Return [X, Y] of the center of cell containing provided text 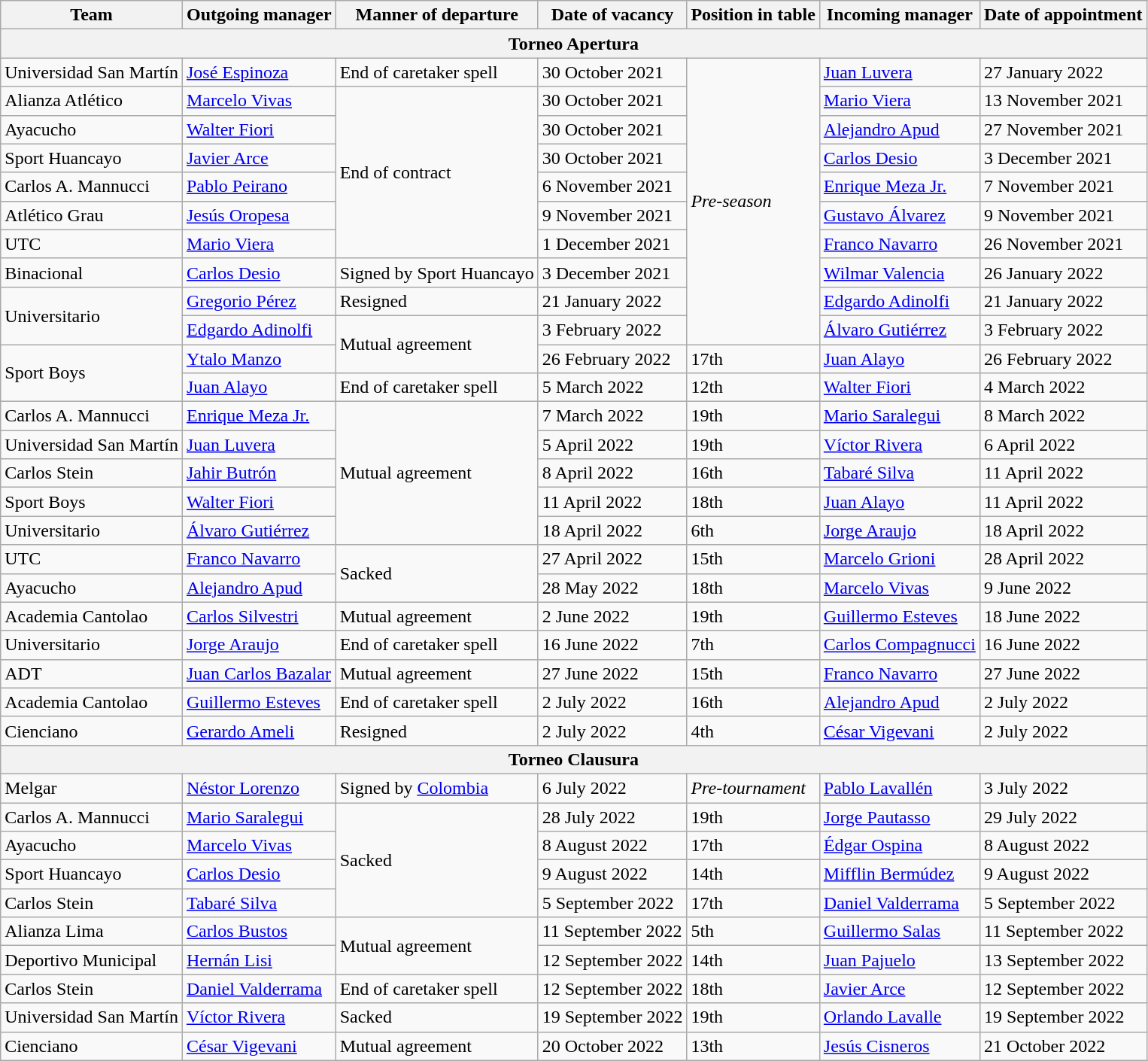
6 November 2021 [612, 187]
Pablo Lavallén [900, 788]
Deportivo Municipal [92, 960]
9 June 2022 [1063, 588]
Carlos Silvestri [259, 616]
Position in table [753, 15]
Pre-season [753, 202]
6 July 2022 [612, 788]
Néstor Lorenzo [259, 788]
José Espinoza [259, 72]
Binacional [92, 272]
Jesús Oropesa [259, 215]
Jesús Cisneros [900, 1046]
28 May 2022 [612, 588]
Outgoing manager [259, 15]
Jahir Butrón [259, 473]
Torneo Clausura [573, 759]
13th [753, 1046]
Pre-tournament [753, 788]
4 March 2022 [1063, 388]
26 November 2021 [1063, 244]
2 June 2022 [612, 616]
28 April 2022 [1063, 559]
Guillermo Salas [900, 932]
Gregorio Pérez [259, 301]
4th [753, 731]
26 January 2022 [1063, 272]
18 June 2022 [1063, 616]
Wilmar Valencia [900, 272]
Ytalo Manzo [259, 359]
Date of vacancy [612, 15]
20 October 2022 [612, 1046]
Juan Pajuelo [900, 960]
ADT [92, 673]
5 April 2022 [612, 445]
Date of appointment [1063, 15]
Team [92, 15]
13 November 2021 [1063, 101]
Gerardo Ameli [259, 731]
5 March 2022 [612, 388]
Atlético Grau [92, 215]
Torneo Apertura [573, 44]
21 October 2022 [1063, 1046]
Orlando Lavalle [900, 1017]
29 July 2022 [1063, 816]
Édgar Ospina [900, 846]
3 July 2022 [1063, 788]
Gustavo Álvarez [900, 215]
Manner of departure [436, 15]
7 November 2021 [1063, 187]
Alianza Atlético [92, 101]
28 July 2022 [612, 816]
Marcelo Grioni [900, 559]
7th [753, 645]
End of contract [436, 172]
Melgar [92, 788]
Mifflin Bermúdez [900, 874]
27 November 2021 [1063, 129]
Signed by Colombia [436, 788]
Carlos Compagnucci [900, 645]
Alianza Lima [92, 932]
Signed by Sport Huancayo [436, 272]
1 December 2021 [612, 244]
Pablo Peirano [259, 187]
5th [753, 932]
6th [753, 530]
6 April 2022 [1063, 445]
7 March 2022 [612, 416]
8 March 2022 [1063, 416]
13 September 2022 [1063, 960]
Hernán Lisi [259, 960]
8 April 2022 [612, 473]
Juan Carlos Bazalar [259, 673]
27 January 2022 [1063, 72]
27 April 2022 [612, 559]
Incoming manager [900, 15]
Jorge Pautasso [900, 816]
Carlos Bustos [259, 932]
12th [753, 388]
